Extract the (X, Y) coordinate from the center of the cell holding the provided text.  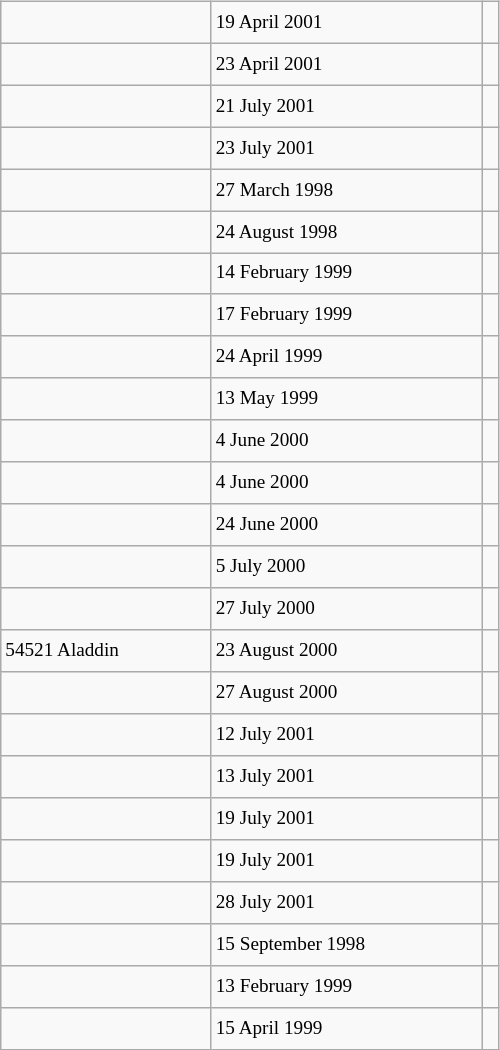
27 March 1998 (347, 190)
24 April 1999 (347, 357)
28 July 2001 (347, 902)
21 July 2001 (347, 106)
23 August 2000 (347, 651)
13 July 2001 (347, 777)
14 February 1999 (347, 274)
24 June 2000 (347, 525)
12 July 2001 (347, 735)
27 August 2000 (347, 693)
24 August 1998 (347, 232)
13 February 1999 (347, 986)
19 April 2001 (347, 22)
5 July 2000 (347, 567)
17 February 1999 (347, 315)
54521 Aladdin (106, 651)
23 April 2001 (347, 64)
15 September 1998 (347, 944)
27 July 2000 (347, 609)
15 April 1999 (347, 1028)
13 May 1999 (347, 399)
23 July 2001 (347, 148)
